From the cell containing the given text, extract its center point as (x, y) coordinate. 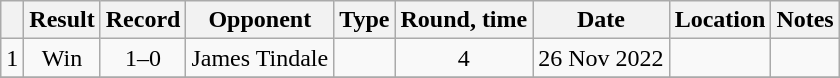
Round, time (464, 20)
Location (720, 20)
1–0 (143, 58)
Record (143, 20)
Result (62, 20)
Type (364, 20)
Opponent (260, 20)
Notes (805, 20)
26 Nov 2022 (601, 58)
James Tindale (260, 58)
Date (601, 20)
Win (62, 58)
4 (464, 58)
1 (12, 58)
